Detect which cell encompasses the target text, then output its (x, y) center coordinate. 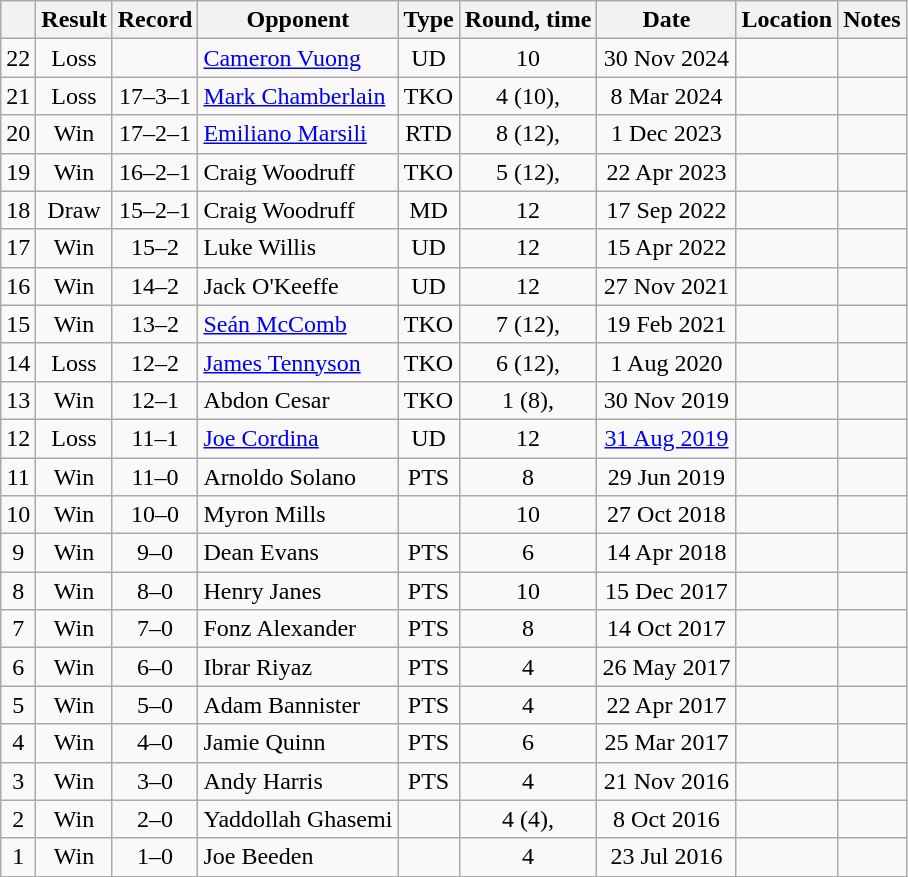
2 (18, 819)
15 (18, 324)
11–1 (155, 438)
3 (18, 781)
Type (428, 20)
Result (74, 20)
20 (18, 134)
Joe Cordina (298, 438)
Yaddollah Ghasemi (298, 819)
5 (18, 705)
27 Oct 2018 (666, 515)
Arnoldo Solano (298, 477)
1–0 (155, 857)
14 Oct 2017 (666, 629)
25 Mar 2017 (666, 743)
30 Nov 2024 (666, 58)
14–2 (155, 286)
11–0 (155, 477)
16 (18, 286)
Joe Beeden (298, 857)
12–2 (155, 362)
Ibrar Riyaz (298, 667)
21 (18, 96)
4–0 (155, 743)
26 May 2017 (666, 667)
7–0 (155, 629)
Jack O'Keeffe (298, 286)
1 Aug 2020 (666, 362)
10–0 (155, 515)
6–0 (155, 667)
5–0 (155, 705)
Luke Willis (298, 248)
15–2 (155, 248)
8 Mar 2024 (666, 96)
15 Apr 2022 (666, 248)
29 Jun 2019 (666, 477)
Jamie Quinn (298, 743)
Opponent (298, 20)
14 (18, 362)
Abdon Cesar (298, 400)
Fonz Alexander (298, 629)
8 Oct 2016 (666, 819)
4 (10), (528, 96)
15 Dec 2017 (666, 591)
21 Nov 2016 (666, 781)
RTD (428, 134)
17–3–1 (155, 96)
19 (18, 172)
11 (18, 477)
Dean Evans (298, 553)
Record (155, 20)
7 (18, 629)
1 Dec 2023 (666, 134)
17 Sep 2022 (666, 210)
8 (12), (528, 134)
Round, time (528, 20)
15–2–1 (155, 210)
31 Aug 2019 (666, 438)
1 (8), (528, 400)
Emiliano Marsili (298, 134)
7 (12), (528, 324)
Location (787, 20)
14 Apr 2018 (666, 553)
8–0 (155, 591)
Mark Chamberlain (298, 96)
5 (12), (528, 172)
17 (18, 248)
27 Nov 2021 (666, 286)
30 Nov 2019 (666, 400)
Date (666, 20)
Notes (872, 20)
MD (428, 210)
12–1 (155, 400)
22 Apr 2023 (666, 172)
4 (4), (528, 819)
9 (18, 553)
Cameron Vuong (298, 58)
6 (12), (528, 362)
19 Feb 2021 (666, 324)
Henry Janes (298, 591)
Adam Bannister (298, 705)
1 (18, 857)
9–0 (155, 553)
22 Apr 2017 (666, 705)
17–2–1 (155, 134)
18 (18, 210)
22 (18, 58)
James Tennyson (298, 362)
13–2 (155, 324)
Draw (74, 210)
3–0 (155, 781)
13 (18, 400)
Andy Harris (298, 781)
16–2–1 (155, 172)
23 Jul 2016 (666, 857)
2–0 (155, 819)
Myron Mills (298, 515)
Seán McComb (298, 324)
